Determine the [X, Y] coordinate at the center of the cell enclosing the given text.  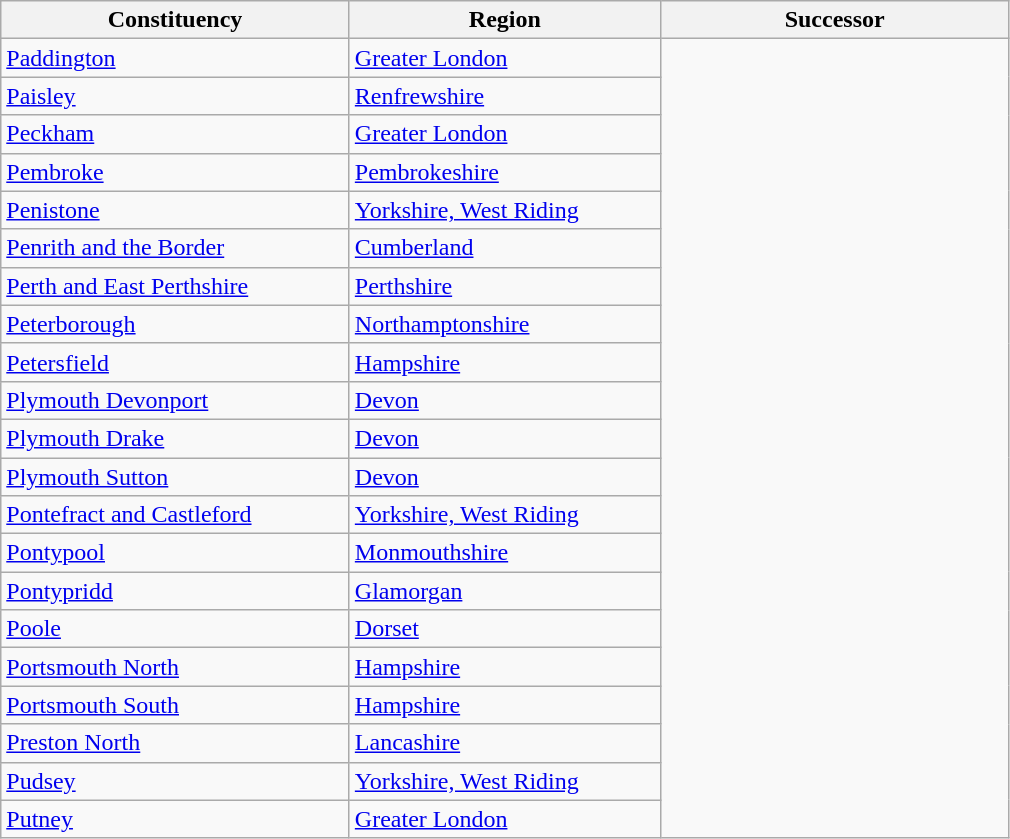
Preston North [176, 743]
Penrith and the Border [176, 248]
Peterborough [176, 324]
Perthshire [504, 286]
Successor [834, 20]
Petersfield [176, 362]
Constituency [176, 20]
Pembrokeshire [504, 172]
Poole [176, 629]
Dorset [504, 629]
Penistone [176, 210]
Putney [176, 819]
Plymouth Devonport [176, 400]
Glamorgan [504, 591]
Paddington [176, 58]
Plymouth Sutton [176, 477]
Cumberland [504, 248]
Pudsey [176, 781]
Paisley [176, 96]
Northamptonshire [504, 324]
Pembroke [176, 172]
Region [504, 20]
Pontefract and Castleford [176, 515]
Monmouthshire [504, 553]
Perth and East Perthshire [176, 286]
Portsmouth South [176, 705]
Portsmouth North [176, 667]
Pontypridd [176, 591]
Plymouth Drake [176, 438]
Pontypool [176, 553]
Peckham [176, 134]
Renfrewshire [504, 96]
Lancashire [504, 743]
